Determine the [x, y] coordinate at the center of the cell enclosing the given text.  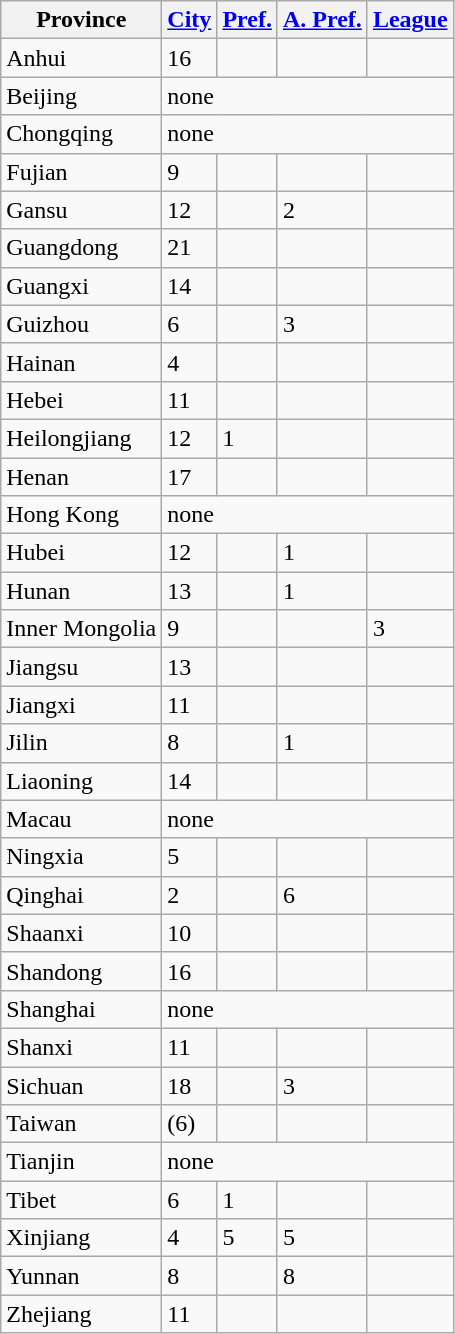
21 [190, 248]
Jiangxi [82, 705]
Qinghai [82, 895]
Hubei [82, 553]
Hong Kong [82, 515]
A. Pref. [322, 20]
Hebei [82, 400]
Guangdong [82, 248]
Shanghai [82, 1009]
Zhejiang [82, 1314]
18 [190, 1085]
Taiwan [82, 1124]
Pref. [248, 20]
Guizhou [82, 324]
Shandong [82, 971]
Henan [82, 477]
Jilin [82, 743]
Yunnan [82, 1276]
Ningxia [82, 857]
Gansu [82, 210]
Anhui [82, 58]
Xinjiang [82, 1238]
Beijing [82, 96]
League [410, 20]
Shanxi [82, 1047]
Guangxi [82, 286]
Chongqing [82, 134]
Jiangsu [82, 667]
Heilongjiang [82, 438]
Tibet [82, 1200]
Inner Mongolia [82, 629]
Province [82, 20]
Hunan [82, 591]
Fujian [82, 172]
Hainan [82, 362]
City [190, 20]
Macau [82, 819]
Sichuan [82, 1085]
(6) [190, 1124]
17 [190, 477]
10 [190, 933]
Shaanxi [82, 933]
Liaoning [82, 781]
Tianjin [82, 1162]
